Output the (x, y) coordinate of the center of the cell containing the given text.  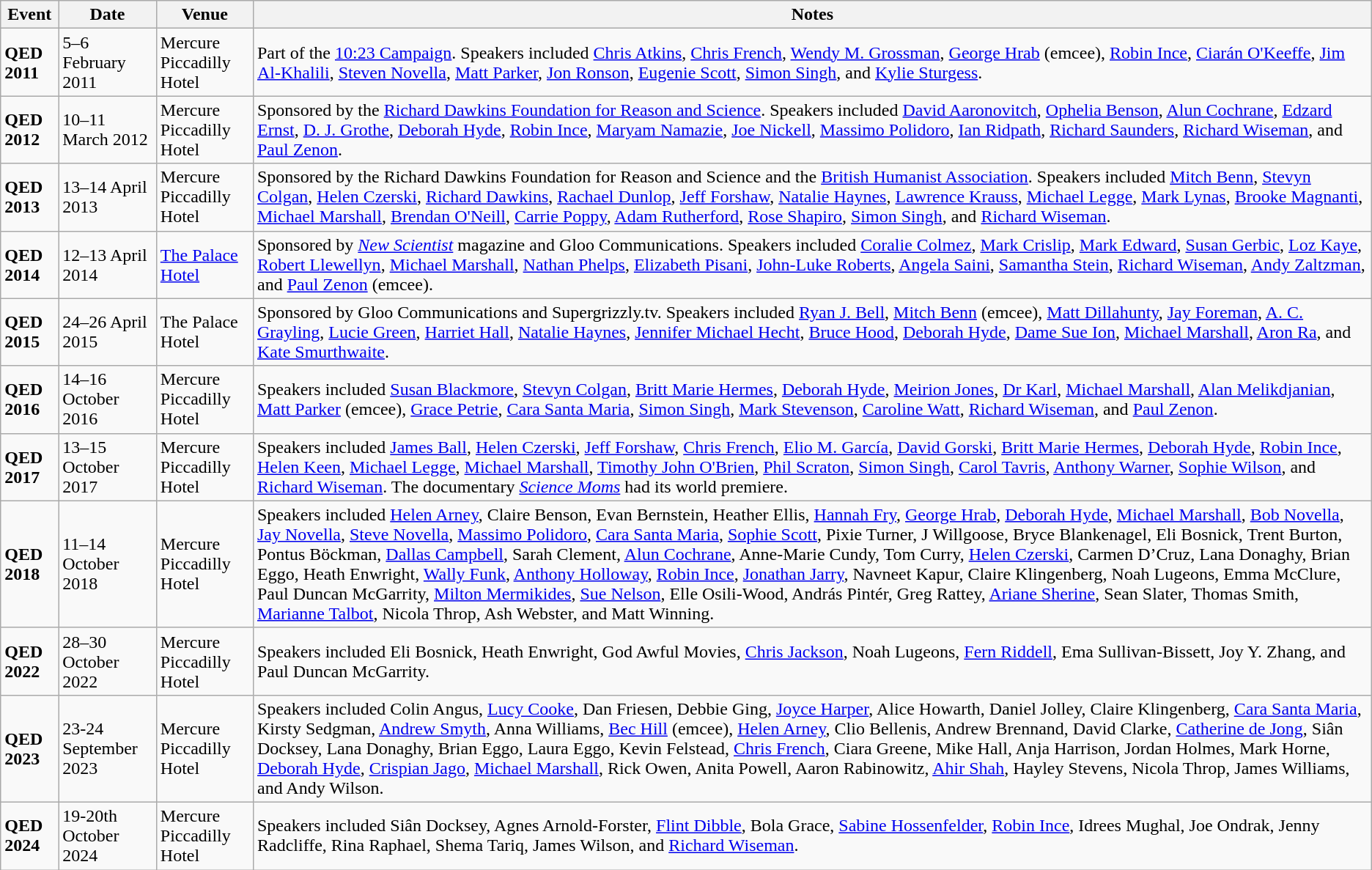
24–26 April 2015 (108, 332)
Date (108, 15)
23-24 September 2023 (108, 748)
QED 2022 (29, 661)
Notes (812, 15)
QED 2024 (29, 836)
12–13 April 2014 (108, 265)
QED 2014 (29, 265)
QED 2017 (29, 467)
QED 2018 (29, 564)
QED 2016 (29, 399)
14–16 October 2016 (108, 399)
10–11 March 2012 (108, 130)
QED 2011 (29, 62)
5–6 February 2011 (108, 62)
19-20th October 2024 (108, 836)
QED 2012 (29, 130)
QED 2023 (29, 748)
13–14 April 2013 (108, 197)
QED 2013 (29, 197)
11–14 October 2018 (108, 564)
QED 2015 (29, 332)
Event (29, 15)
28–30 October 2022 (108, 661)
13–15 October 2017 (108, 467)
Venue (204, 15)
